Identify which cell holds the provided text, then report its [x, y] central coordinate. 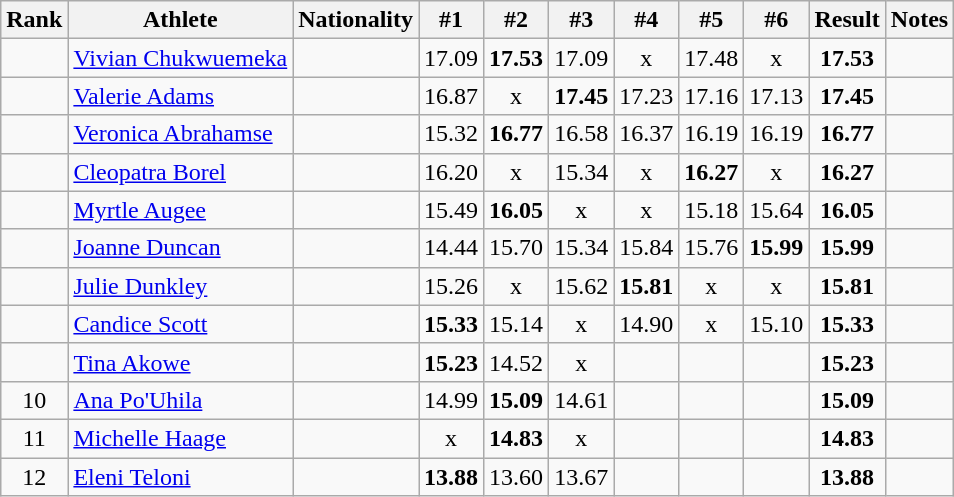
10 [34, 400]
Michelle Haage [180, 438]
Cleopatra Borel [180, 172]
16.37 [646, 134]
16.87 [450, 96]
14.61 [582, 400]
15.64 [776, 210]
Nationality [356, 20]
#2 [516, 20]
14.44 [450, 248]
16.58 [582, 134]
17.16 [712, 96]
#3 [582, 20]
Valerie Adams [180, 96]
15.76 [712, 248]
Athlete [180, 20]
15.84 [646, 248]
Vivian Chukwuemeka [180, 58]
Veronica Abrahamse [180, 134]
Candice Scott [180, 324]
14.99 [450, 400]
Rank [34, 20]
Notes [919, 20]
Julie Dunkley [180, 286]
14.52 [516, 362]
Result [847, 20]
14.90 [646, 324]
#4 [646, 20]
#5 [712, 20]
13.67 [582, 477]
12 [34, 477]
Ana Po'Uhila [180, 400]
Joanne Duncan [180, 248]
15.14 [516, 324]
Tina Akowe [180, 362]
15.10 [776, 324]
15.32 [450, 134]
17.48 [712, 58]
16.20 [450, 172]
#1 [450, 20]
Myrtle Augee [180, 210]
11 [34, 438]
15.49 [450, 210]
15.26 [450, 286]
Eleni Teloni [180, 477]
15.62 [582, 286]
#6 [776, 20]
17.13 [776, 96]
17.23 [646, 96]
15.70 [516, 248]
13.60 [516, 477]
15.18 [712, 210]
